Return (x, y) of the center of cell containing provided text 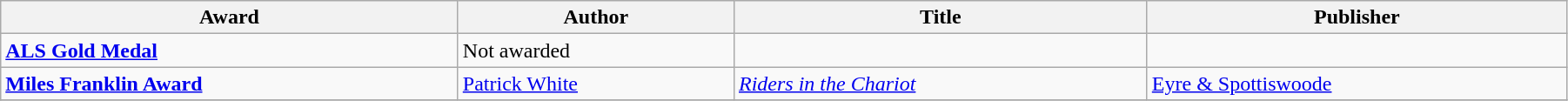
Award (230, 17)
Riders in the Chariot (940, 84)
Miles Franklin Award (230, 84)
ALS Gold Medal (230, 50)
Publisher (1357, 17)
Eyre & Spottiswoode (1357, 84)
Not awarded (595, 50)
Author (595, 17)
Title (940, 17)
Patrick White (595, 84)
